From the cell containing the given text, extract its center point as [x, y] coordinate. 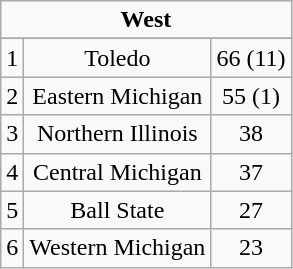
3 [12, 134]
Ball State [118, 210]
66 (11) [251, 58]
55 (1) [251, 96]
4 [12, 172]
Western Michigan [118, 248]
West [146, 20]
2 [12, 96]
5 [12, 210]
Northern Illinois [118, 134]
37 [251, 172]
38 [251, 134]
27 [251, 210]
Central Michigan [118, 172]
23 [251, 248]
6 [12, 248]
Eastern Michigan [118, 96]
Toledo [118, 58]
1 [12, 58]
